Provide the (X, Y) coordinate of the cell's center where the given text is located.  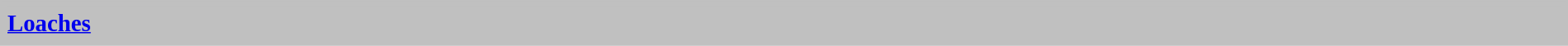
Loaches (784, 23)
